Return (x, y) of the center of cell containing provided text 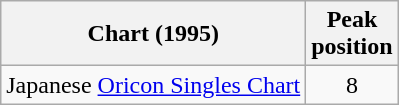
Chart (1995) (154, 34)
8 (352, 85)
Japanese Oricon Singles Chart (154, 85)
Peakposition (352, 34)
